Capture the cell that displays the provided text and extract its [x, y] central coordinate. 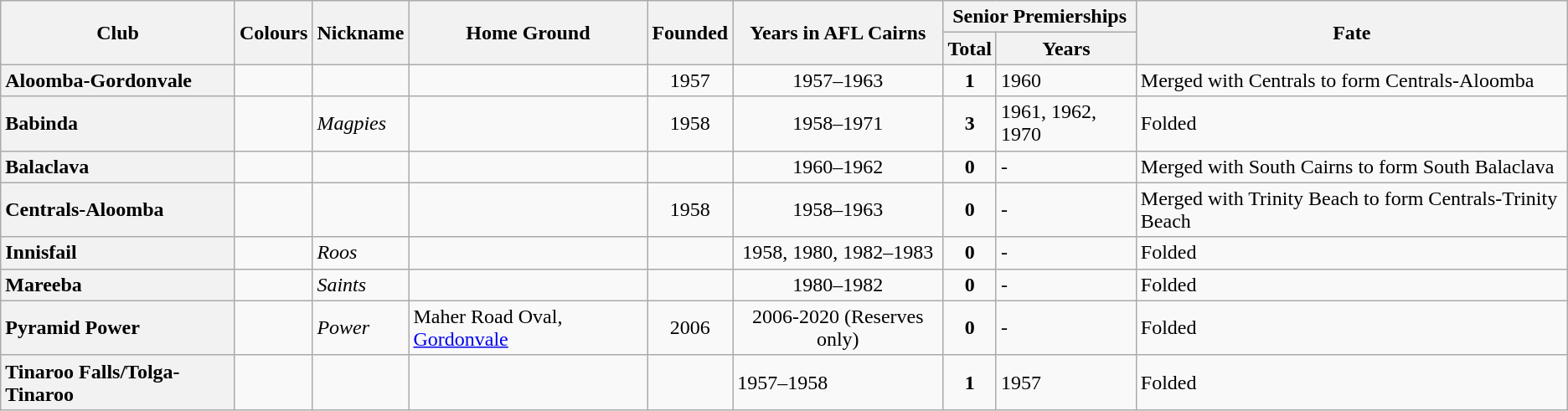
Saints [360, 285]
Roos [360, 253]
Aloomba-Gordonvale [118, 80]
1958, 1980, 1982–1983 [838, 253]
Merged with Centrals to form Centrals-Aloomba [1352, 80]
Founded [690, 33]
Magpies [360, 124]
3 [970, 124]
2006-2020 (Reserves only) [838, 328]
1958–1971 [838, 124]
1961, 1962, 1970 [1065, 124]
Merged with Trinity Beach to form Centrals-Trinity Beach [1352, 209]
1960–1962 [838, 167]
Years in AFL Cairns [838, 33]
Nickname [360, 33]
Years [1065, 49]
Senior Premierships [1039, 17]
Centrals-Aloomba [118, 209]
1958–1963 [838, 209]
1957–1958 [838, 382]
Fate [1352, 33]
2006 [690, 328]
Merged with South Cairns to form South Balaclava [1352, 167]
Babinda [118, 124]
Maher Road Oval, Gordonvale [528, 328]
1960 [1065, 80]
1957–1963 [838, 80]
Colours [273, 33]
Balaclava [118, 167]
Total [970, 49]
Home Ground [528, 33]
Club [118, 33]
1980–1982 [838, 285]
Power [360, 328]
Innisfail [118, 253]
Tinaroo Falls/Tolga-Tinaroo [118, 382]
Mareeba [118, 285]
Pyramid Power [118, 328]
